Capture the cell that displays the provided text and extract its (x, y) central coordinate. 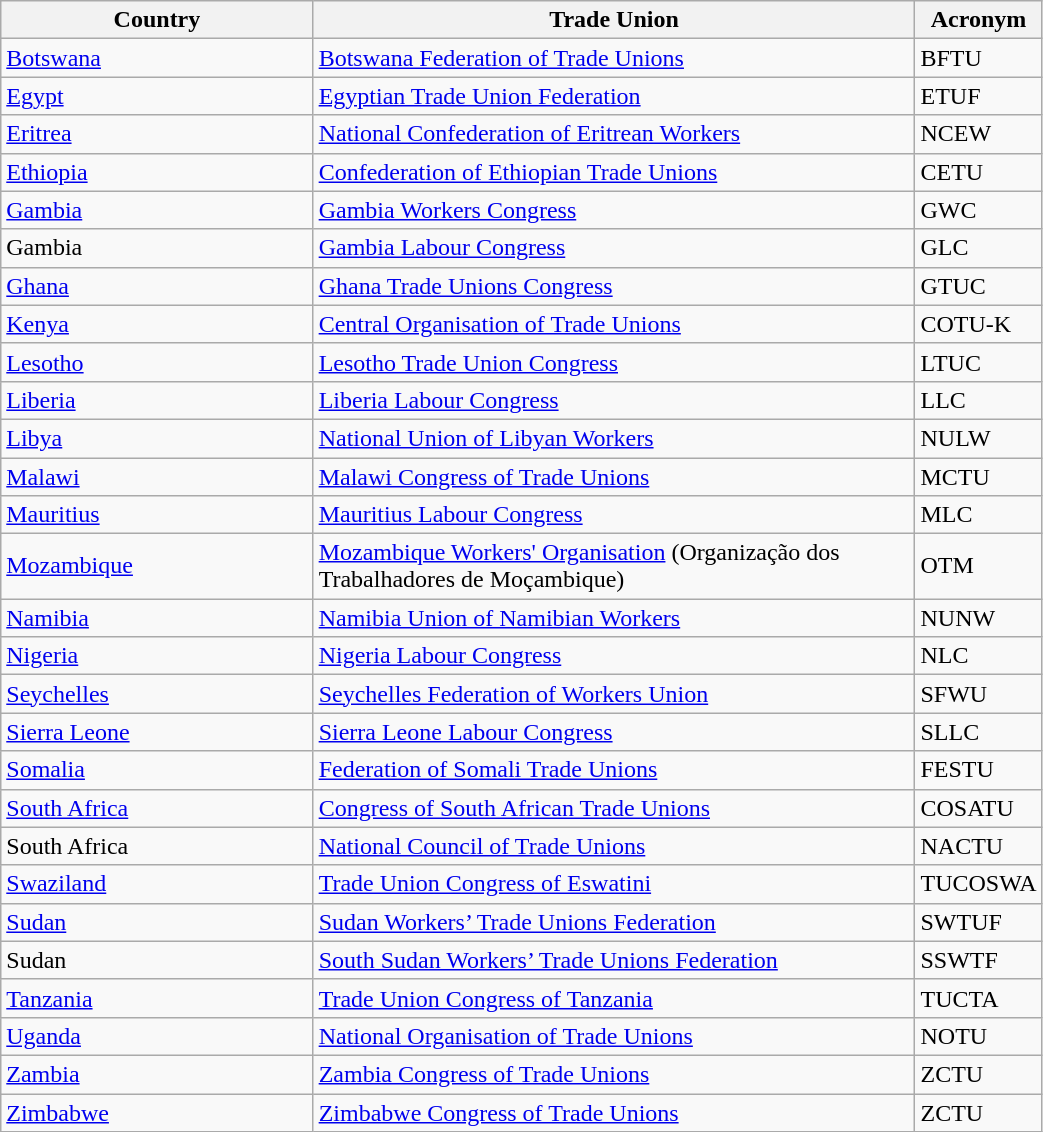
Trade Union Congress of Tanzania (614, 998)
Ghana (157, 286)
Ghana Trade Unions Congress (614, 286)
Seychelles (157, 694)
Nigeria Labour Congress (614, 656)
Mozambique (157, 566)
Seychelles Federation of Workers Union (614, 694)
National Organisation of Trade Unions (614, 1036)
Eritrea (157, 134)
GWC (978, 210)
Libya (157, 438)
South Sudan Workers’ Trade Unions Federation (614, 960)
Acronym (978, 20)
Sudan Workers’ Trade Unions Federation (614, 922)
Liberia Labour Congress (614, 400)
Swaziland (157, 884)
National Council of Trade Unions (614, 846)
Zimbabwe (157, 1113)
National Union of Libyan Workers (614, 438)
Trade Union (614, 20)
SFWU (978, 694)
Zimbabwe Congress of Trade Unions (614, 1113)
Mauritius (157, 515)
NACTU (978, 846)
Somalia (157, 770)
TUCTA (978, 998)
LLC (978, 400)
Liberia (157, 400)
NLC (978, 656)
Zambia Congress of Trade Unions (614, 1074)
NUNW (978, 618)
Congress of South African Trade Unions (614, 808)
Zambia (157, 1074)
CETU (978, 172)
Gambia Labour Congress (614, 248)
Country (157, 20)
Botswana Federation of Trade Unions (614, 58)
Botswana (157, 58)
Central Organisation of Trade Unions (614, 324)
MCTU (978, 477)
BFTU (978, 58)
Malawi Congress of Trade Unions (614, 477)
SSWTF (978, 960)
COTU-K (978, 324)
LTUC (978, 362)
Trade Union Congress of Eswatini (614, 884)
OTM (978, 566)
Namibia Union of Namibian Workers (614, 618)
National Confederation of Eritrean Workers (614, 134)
NOTU (978, 1036)
Tanzania (157, 998)
SLLC (978, 732)
Egypt (157, 96)
NULW (978, 438)
SWTUF (978, 922)
Gambia Workers Congress (614, 210)
Namibia (157, 618)
Kenya (157, 324)
Sierra Leone Labour Congress (614, 732)
TUCOSWA (978, 884)
FESTU (978, 770)
Malawi (157, 477)
NCEW (978, 134)
Mauritius Labour Congress (614, 515)
Lesotho (157, 362)
Federation of Somali Trade Unions (614, 770)
Sierra Leone (157, 732)
ETUF (978, 96)
Ethiopia (157, 172)
Confederation of Ethiopian Trade Unions (614, 172)
Nigeria (157, 656)
GTUC (978, 286)
MLC (978, 515)
COSATU (978, 808)
Lesotho Trade Union Congress (614, 362)
Egyptian Trade Union Federation (614, 96)
Mozambique Workers' Organisation (Organização dos Trabalhadores de Moçambique) (614, 566)
GLC (978, 248)
Uganda (157, 1036)
